Pinpoint the cell where the given text exists, returning its (X, Y) midpoint coordinate. 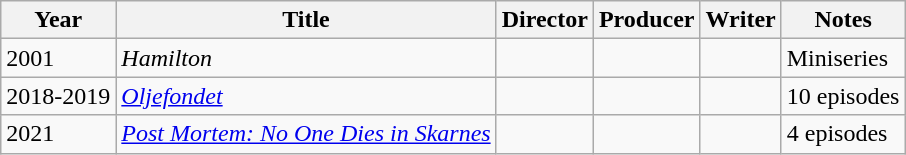
2018-2019 (58, 96)
Year (58, 20)
Hamilton (306, 58)
2021 (58, 134)
Title (306, 20)
Writer (740, 20)
Oljefondet (306, 96)
Notes (843, 20)
4 episodes (843, 134)
Miniseries (843, 58)
Producer (646, 20)
Director (544, 20)
2001 (58, 58)
Post Mortem: No One Dies in Skarnes (306, 134)
10 episodes (843, 96)
